Capture the cell that displays the provided text and extract its (X, Y) central coordinate. 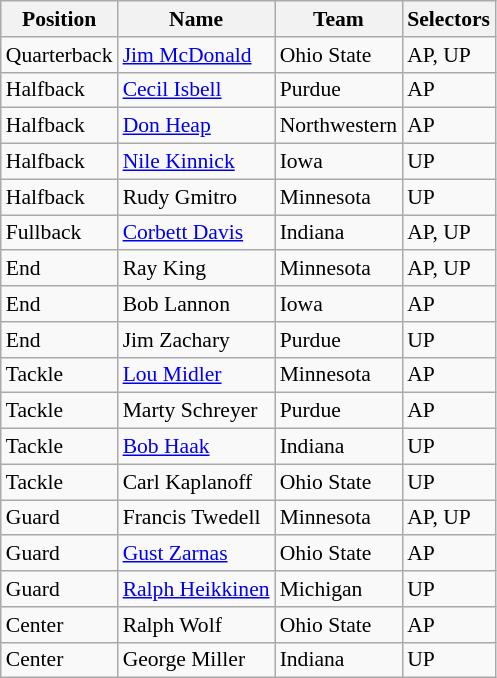
Nile Kinnick (196, 162)
Jim McDonald (196, 55)
Northwestern (339, 126)
Bob Lannon (196, 304)
George Miller (196, 660)
Lou Midler (196, 375)
Position (60, 19)
Fullback (60, 233)
Marty Schreyer (196, 411)
Jim Zachary (196, 340)
Name (196, 19)
Ralph Heikkinen (196, 589)
Cecil Isbell (196, 90)
Rudy Gmitro (196, 197)
Selectors (448, 19)
Team (339, 19)
Don Heap (196, 126)
Gust Zarnas (196, 554)
Ralph Wolf (196, 625)
Francis Twedell (196, 518)
Ray King (196, 269)
Bob Haak (196, 447)
Carl Kaplanoff (196, 482)
Quarterback (60, 55)
Corbett Davis (196, 233)
Michigan (339, 589)
